For the text-containing cell, return its midpoint in [x, y] coordinate format. 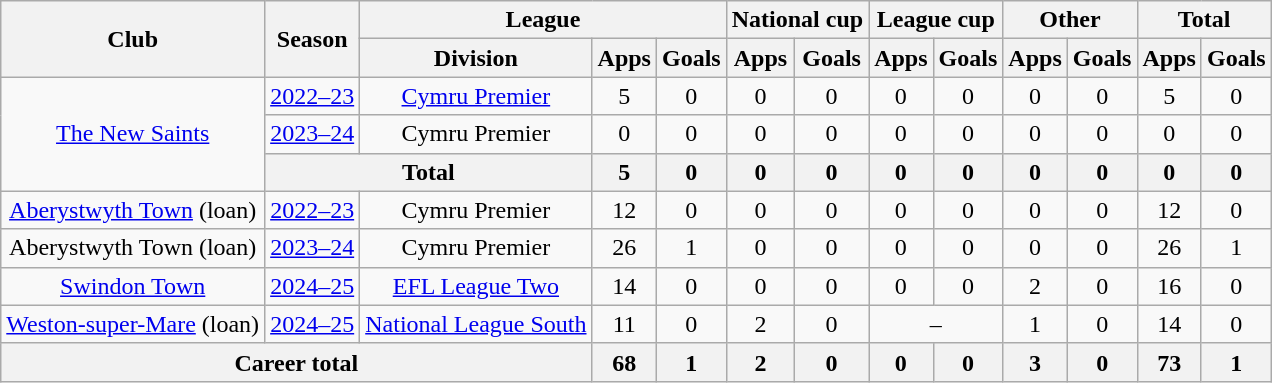
Club [133, 39]
The New Saints [133, 134]
3 [1035, 362]
73 [1169, 362]
EFL League Two [476, 286]
National cup [797, 20]
16 [1169, 286]
National League South [476, 324]
Weston-super-Mare (loan) [133, 324]
11 [624, 324]
League cup [936, 20]
Career total [296, 362]
Swindon Town [133, 286]
Season [312, 39]
– [936, 324]
League [544, 20]
68 [624, 362]
Division [476, 58]
Other [1070, 20]
